Detect which cell encompasses the target text, then output its [X, Y] center coordinate. 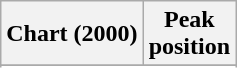
Chart (2000) [72, 34]
Peak position [189, 34]
